Determine the [x, y] coordinate at the center of the cell enclosing the given text.  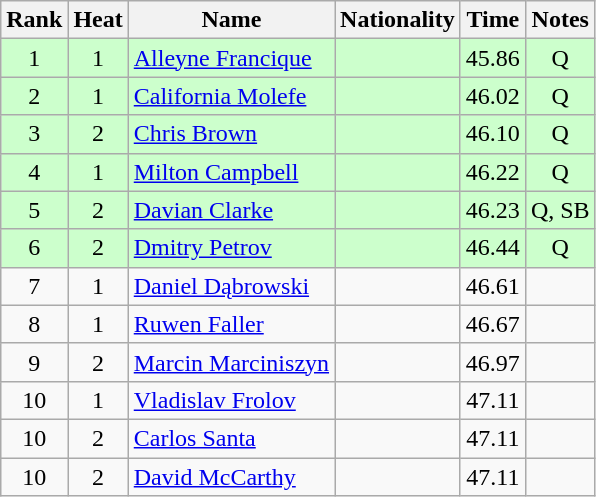
8 [34, 324]
Chris Brown [231, 134]
Marcin Marciniszyn [231, 362]
Ruwen Faller [231, 324]
Carlos Santa [231, 438]
Name [231, 20]
Heat [98, 20]
Rank [34, 20]
Daniel Dąbrowski [231, 286]
7 [34, 286]
5 [34, 210]
3 [34, 134]
Dmitry Petrov [231, 248]
46.02 [492, 96]
Davian Clarke [231, 210]
46.67 [492, 324]
46.44 [492, 248]
Vladislav Frolov [231, 400]
46.10 [492, 134]
Milton Campbell [231, 172]
David McCarthy [231, 477]
Q, SB [560, 210]
45.86 [492, 58]
9 [34, 362]
46.97 [492, 362]
46.22 [492, 172]
6 [34, 248]
46.61 [492, 286]
Time [492, 20]
California Molefe [231, 96]
Nationality [398, 20]
Alleyne Francique [231, 58]
46.23 [492, 210]
Notes [560, 20]
4 [34, 172]
